Detect which cell encompasses the target text, then output its [X, Y] center coordinate. 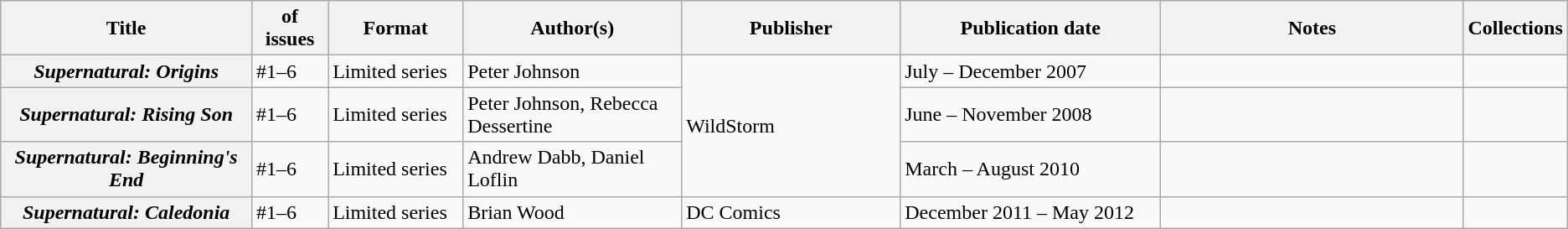
Title [126, 29]
Peter Johnson, Rebecca Dessertine [573, 114]
December 2011 – May 2012 [1030, 212]
June – November 2008 [1030, 114]
Andrew Dabb, Daniel Loflin [573, 169]
Supernatural: Caledonia [126, 212]
Publisher [791, 29]
Format [395, 29]
Notes [1312, 29]
Publication date [1030, 29]
Collections [1515, 29]
Peter Johnson [573, 71]
Supernatural: Rising Son [126, 114]
DC Comics [791, 212]
July – December 2007 [1030, 71]
March – August 2010 [1030, 169]
Supernatural: Origins [126, 71]
Supernatural: Beginning's End [126, 169]
of issues [290, 29]
WildStorm [791, 126]
Brian Wood [573, 212]
Author(s) [573, 29]
